Pinpoint the cell where the given text exists, returning its (x, y) midpoint coordinate. 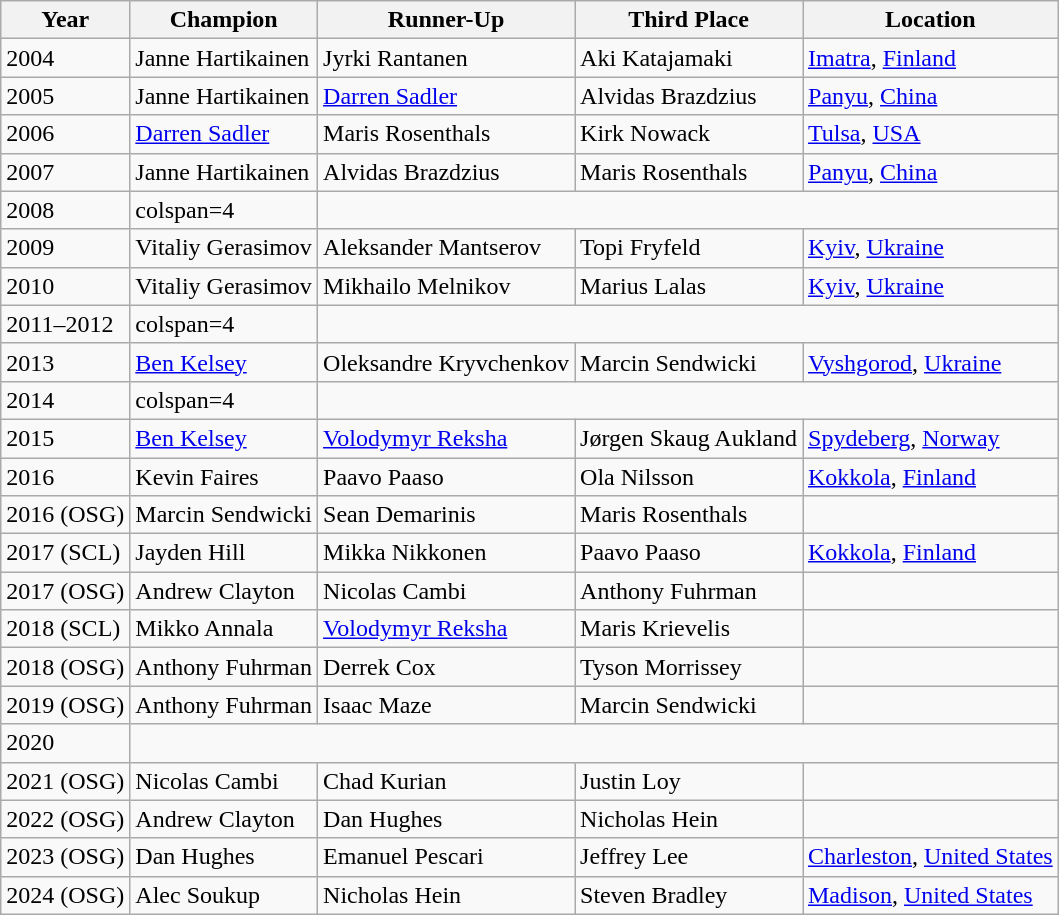
Steven Bradley (689, 895)
Marius Lalas (689, 286)
Vyshgorod, Ukraine (930, 362)
Charleston, United States (930, 857)
Third Place (689, 20)
Justin Loy (689, 781)
2022 (OSG) (66, 819)
2009 (66, 248)
2004 (66, 58)
2020 (66, 743)
2013 (66, 362)
Alec Soukup (224, 895)
Jørgen Skaug Aukland (689, 438)
Mikhailo Melnikov (446, 286)
2010 (66, 286)
Aleksander Mantserov (446, 248)
Mikka Nikkonen (446, 553)
Madison, United States (930, 895)
Runner-Up (446, 20)
2014 (66, 400)
Aki Katajamaki (689, 58)
Mikko Annala (224, 629)
2021 (OSG) (66, 781)
Year (66, 20)
2015 (66, 438)
2024 (OSG) (66, 895)
2017 (OSG) (66, 591)
Imatra, Finland (930, 58)
Maris Krievelis (689, 629)
2016 (OSG) (66, 515)
Chad Kurian (446, 781)
Kirk Nowack (689, 134)
Oleksandre Kryvchenkov (446, 362)
Location (930, 20)
2006 (66, 134)
2016 (66, 477)
Sean Demarinis (446, 515)
Isaac Maze (446, 705)
Topi Fryfeld (689, 248)
Champion (224, 20)
Jyrki Rantanen (446, 58)
Jayden Hill (224, 553)
2008 (66, 210)
2007 (66, 172)
2018 (SCL) (66, 629)
Emanuel Pescari (446, 857)
2011–2012 (66, 324)
Ola Nilsson (689, 477)
Tyson Morrissey (689, 667)
Spydeberg, Norway (930, 438)
Derrek Cox (446, 667)
2023 (OSG) (66, 857)
Jeffrey Lee (689, 857)
2005 (66, 96)
2019 (OSG) (66, 705)
Kevin Faires (224, 477)
2017 (SCL) (66, 553)
2018 (OSG) (66, 667)
Tulsa, USA (930, 134)
